Find where the given text appears and provide that cell's center as [X, Y] coordinate. 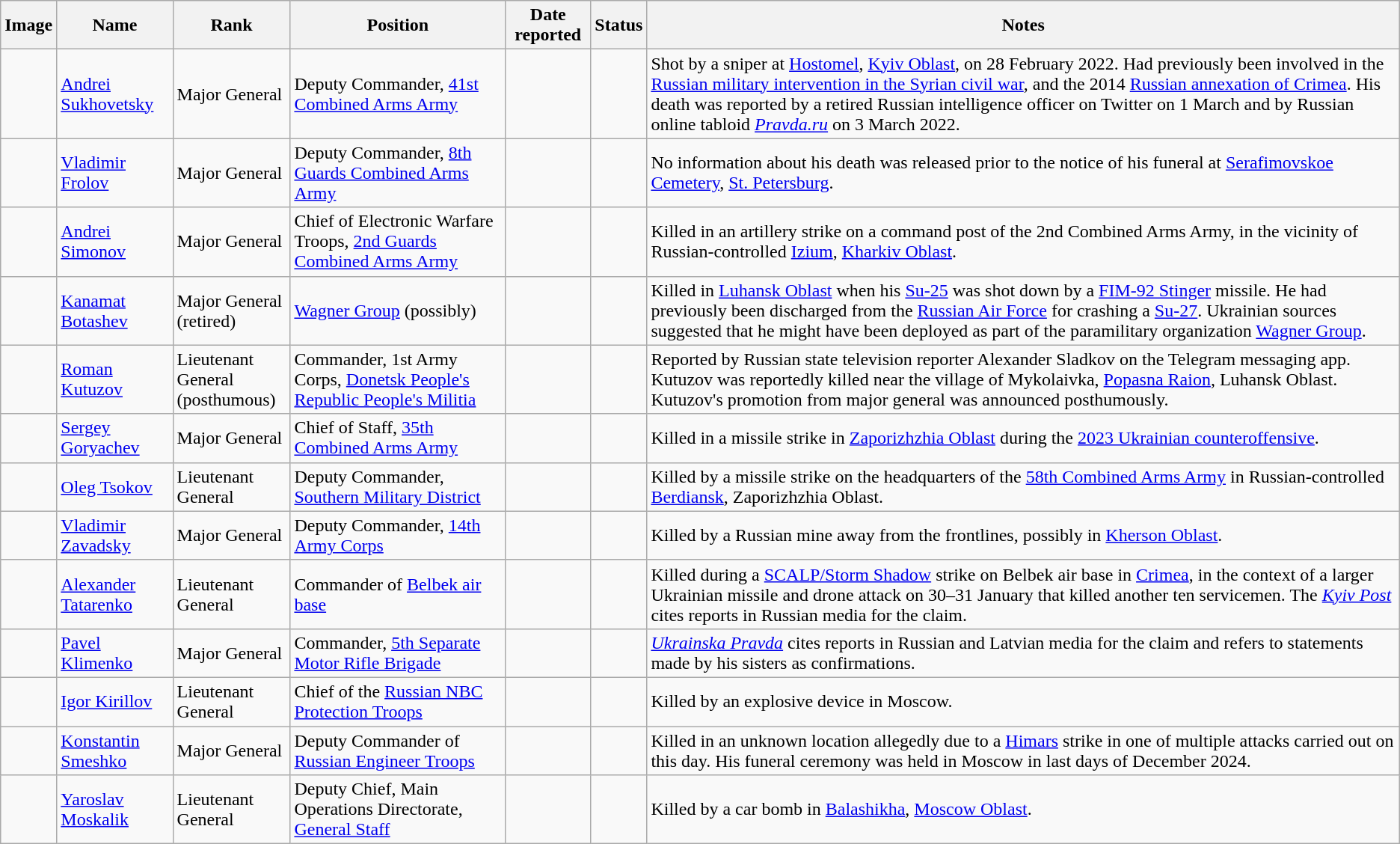
Notes [1023, 25]
Deputy Commander, 8th Guards Combined Arms Army [398, 173]
Lieutenant General (posthumous) [232, 379]
Commander of Belbek air base [398, 594]
Deputy Commander, 41st Combined Arms Army [398, 94]
Killed by a missile strike on the headquarters of the 58th Combined Arms Army in Russian-controlled Berdiansk, Zaporizhzhia Oblast. [1023, 486]
Oleg Tsokov [115, 486]
Deputy Commander, 14th Army Corps [398, 536]
Position [398, 25]
Roman Kutuzov [115, 379]
Chief of Electronic Warfare Troops, 2nd Guards Combined Arms Army [398, 242]
Major General(retired) [232, 311]
Rank [232, 25]
Chief of the Russian NBC Protection Troops [398, 702]
Deputy Commander, Southern Military District [398, 486]
Ukrainska Pravda cites reports in Russian and Latvian media for the claim and refers to statements made by his sisters as confirmations. [1023, 652]
Alexander Tatarenko [115, 594]
Status [619, 25]
Andrei Simonov [115, 242]
Sergey Goryachev [115, 438]
Killed in a missile strike in Zaporizhzhia Oblast during the 2023 Ukrainian counteroffensive. [1023, 438]
Killed by a car bomb in Balashikha, Moscow Oblast. [1023, 810]
Killed in an artillery strike on a command post of the 2nd Combined Arms Army, in the vicinity of Russian-controlled Izium, Kharkiv Oblast. [1023, 242]
Yaroslav Moskalik [115, 810]
Date reported [548, 25]
Deputy Commander of Russian Engineer Troops [398, 750]
Name [115, 25]
Chief of Staff, 35th Combined Arms Army [398, 438]
Killed by a Russian mine away from the frontlines, possibly in Kherson Oblast. [1023, 536]
Pavel Klimenko [115, 652]
Andrei Sukhovetsky [115, 94]
Konstantin Smeshko [115, 750]
Igor Kirillov [115, 702]
Vladimir Zavadsky [115, 536]
Vladimir Frolov [115, 173]
Image [28, 25]
Deputy Chief, Main Operations Directorate, General Staff [398, 810]
Kanamat Botashev [115, 311]
Wagner Group (possibly) [398, 311]
Commander, 5th Separate Motor Rifle Brigade [398, 652]
Killed by an explosive device in Moscow. [1023, 702]
No information about his death was released prior to the notice of his funeral at Serafimovskoe Cemetery, St. Petersburg. [1023, 173]
Commander, 1st Army Corps, Donetsk People's Republic People's Militia [398, 379]
